Provide the (X, Y) coordinate of the cell's center where the given text is located.  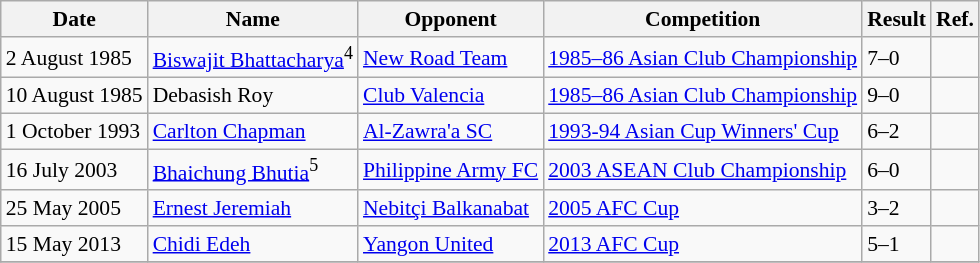
Result (896, 19)
1993-94 Asian Cup Winners' Cup (702, 132)
2003 ASEAN Club Championship (702, 170)
2005 AFC Cup (702, 209)
25 May 2005 (74, 209)
5–1 (896, 244)
Name (253, 19)
1 October 1993 (74, 132)
Chidi Edeh (253, 244)
New Road Team (450, 58)
2013 AFC Cup (702, 244)
6–2 (896, 132)
Opponent (450, 19)
6–0 (896, 170)
3–2 (896, 209)
2 August 1985 (74, 58)
9–0 (896, 96)
15 May 2013 (74, 244)
Ernest Jeremiah (253, 209)
Debasish Roy (253, 96)
Philippine Army FC (450, 170)
Competition (702, 19)
7–0 (896, 58)
10 August 1985 (74, 96)
Biswajit Bhattacharya4 (253, 58)
Al-Zawra'a SC (450, 132)
Date (74, 19)
Ref. (955, 19)
Nebitçi Balkanabat (450, 209)
Club Valencia (450, 96)
Carlton Chapman (253, 132)
Yangon United (450, 244)
Bhaichung Bhutia5 (253, 170)
16 July 2003 (74, 170)
